Detect which cell encompasses the target text, then output its [x, y] center coordinate. 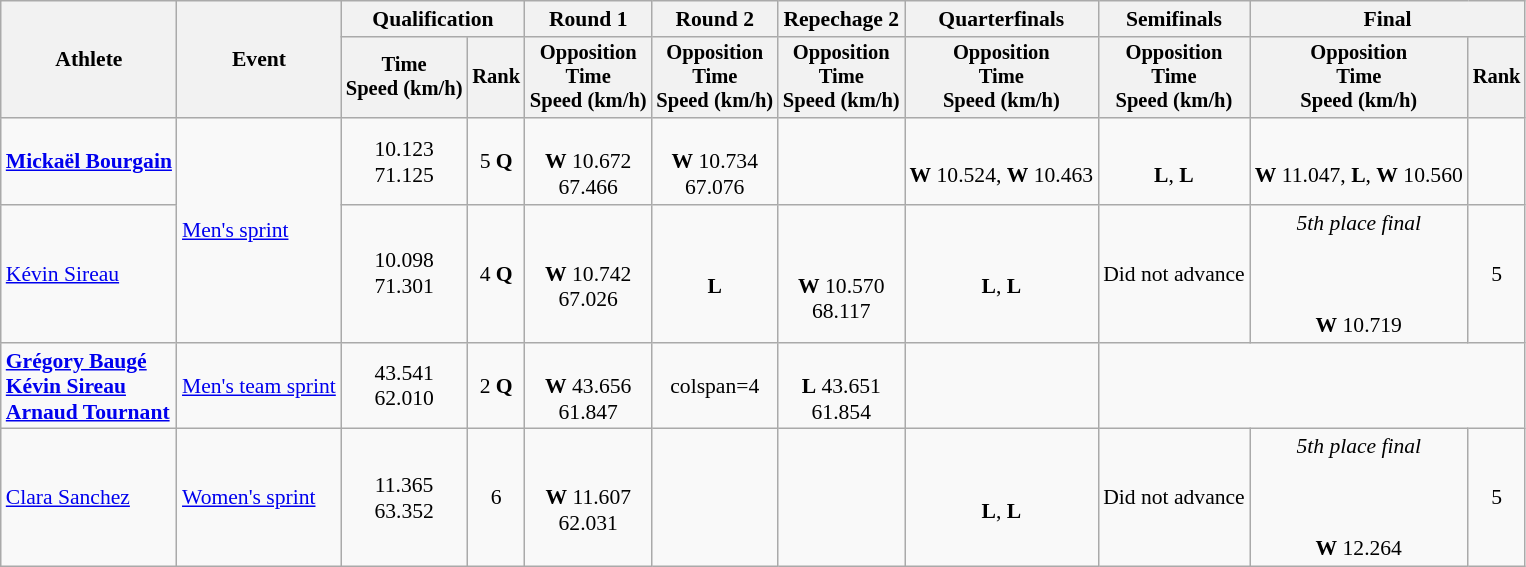
Kévin Sireau [89, 274]
5 Q [496, 162]
Men's sprint [259, 230]
43.541 62.010 [404, 386]
W 10.57068.117 [842, 274]
W 10.524, W 10.463 [1002, 162]
Round 2 [714, 19]
Athlete [89, 60]
2 Q [496, 386]
10.12371.125 [404, 162]
Clara Sanchez [89, 498]
10.09871.301 [404, 274]
Final [1388, 19]
Grégory BaugéKévin SireauArnaud Tournant [89, 386]
colspan=4 [714, 386]
4 Q [496, 274]
Repechage 2 [842, 19]
Quarterfinals [1002, 19]
Women's sprint [259, 498]
Event [259, 60]
L 43.65161.854 [842, 386]
Qualification [433, 19]
W 11.60762.031 [588, 498]
Semifinals [1174, 19]
TimeSpeed (km/h) [404, 78]
W 10.73467.076 [714, 162]
6 [496, 498]
5th place finalW 12.264 [1359, 498]
Mickaël Bourgain [89, 162]
Round 1 [588, 19]
Men's team sprint [259, 386]
W 43.65661.847 [588, 386]
L [714, 274]
W 11.047, L, W 10.560 [1359, 162]
W 10.74267.026 [588, 274]
5th place finalW 10.719 [1359, 274]
11.36563.352 [404, 498]
W 10.67267.466 [588, 162]
